Provide the (X, Y) coordinate of the cell's center where the given text is located.  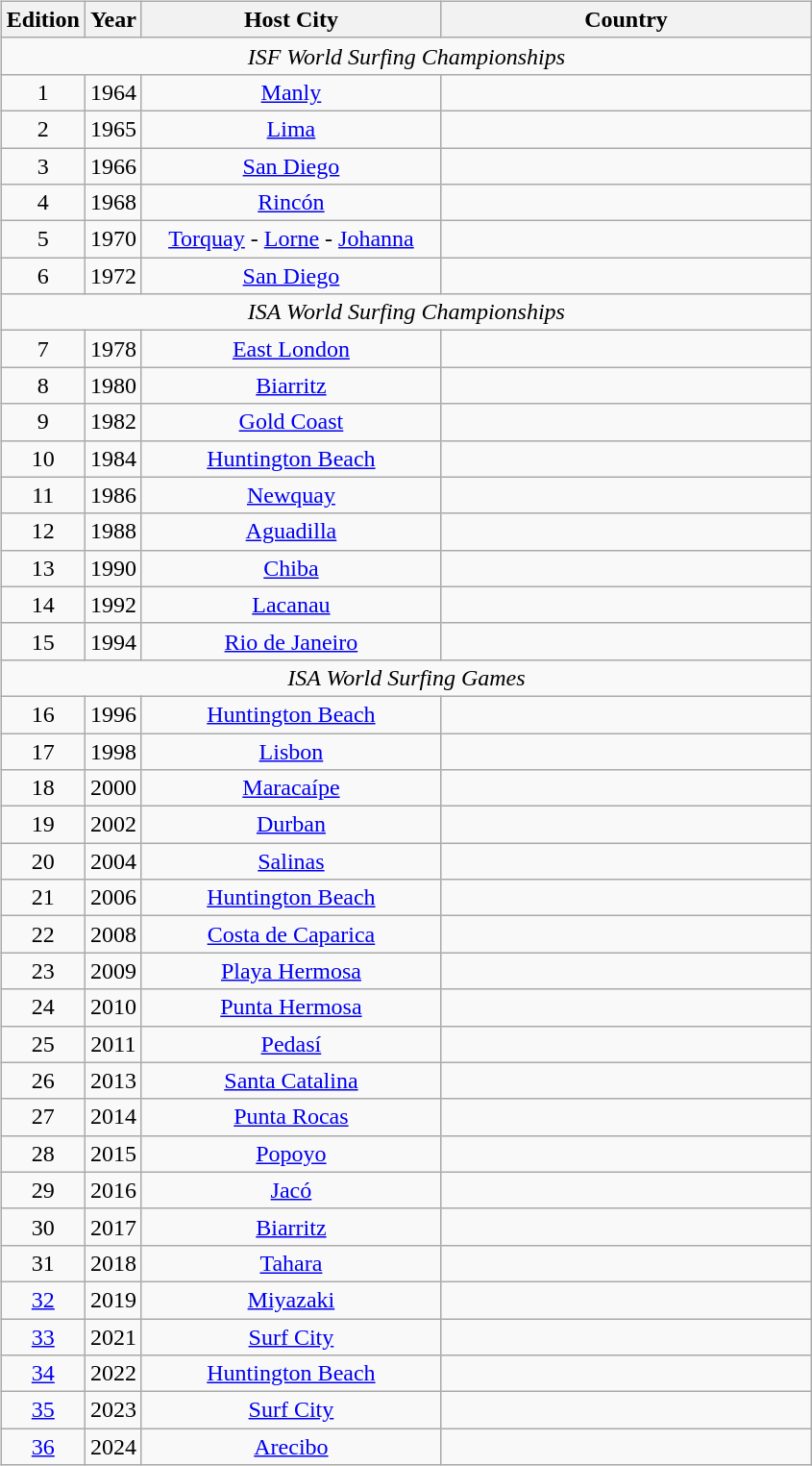
2015 (113, 1154)
2016 (113, 1190)
Santa Catalina (290, 1081)
30 (42, 1227)
24 (42, 1007)
1978 (113, 349)
2021 (113, 1337)
Lima (290, 129)
Host City (290, 19)
2010 (113, 1007)
2013 (113, 1081)
14 (42, 605)
22 (42, 934)
1970 (113, 239)
2006 (113, 898)
Aguadilla (290, 532)
13 (42, 568)
1984 (113, 459)
9 (42, 422)
34 (42, 1374)
17 (42, 751)
Torquay - Lorne - Johanna (290, 239)
Country (626, 19)
29 (42, 1190)
5 (42, 239)
35 (42, 1410)
1982 (113, 422)
1966 (113, 166)
4 (42, 203)
Gold Coast (290, 422)
1990 (113, 568)
19 (42, 825)
26 (42, 1081)
2008 (113, 934)
Playa Hermosa (290, 971)
Rincón (290, 203)
2004 (113, 861)
Jacó (290, 1190)
3 (42, 166)
ISA World Surfing Championships (406, 312)
20 (42, 861)
Miyazaki (290, 1300)
31 (42, 1263)
1994 (113, 641)
1965 (113, 129)
2022 (113, 1374)
Rio de Janeiro (290, 641)
2024 (113, 1447)
1998 (113, 751)
2 (42, 129)
2002 (113, 825)
ISA World Surfing Games (406, 678)
Year (113, 19)
2018 (113, 1263)
East London (290, 349)
11 (42, 495)
2009 (113, 971)
27 (42, 1117)
1 (42, 92)
1972 (113, 276)
Tahara (290, 1263)
2019 (113, 1300)
Punta Hermosa (290, 1007)
1980 (113, 385)
Chiba (290, 568)
1996 (113, 714)
Popoyo (290, 1154)
2014 (113, 1117)
28 (42, 1154)
1988 (113, 532)
6 (42, 276)
Arecibo (290, 1447)
33 (42, 1337)
2000 (113, 788)
10 (42, 459)
16 (42, 714)
32 (42, 1300)
Costa de Caparica (290, 934)
21 (42, 898)
Durban (290, 825)
Maracaípe (290, 788)
2017 (113, 1227)
ISF World Surfing Championships (406, 56)
1968 (113, 203)
Punta Rocas (290, 1117)
Salinas (290, 861)
Edition (42, 19)
Pedasí (290, 1044)
1992 (113, 605)
18 (42, 788)
15 (42, 641)
2023 (113, 1410)
Newquay (290, 495)
8 (42, 385)
12 (42, 532)
1986 (113, 495)
7 (42, 349)
Manly (290, 92)
2011 (113, 1044)
Lisbon (290, 751)
25 (42, 1044)
Lacanau (290, 605)
1964 (113, 92)
23 (42, 971)
36 (42, 1447)
